Determine the (X, Y) coordinate at the center of the cell enclosing the given text.  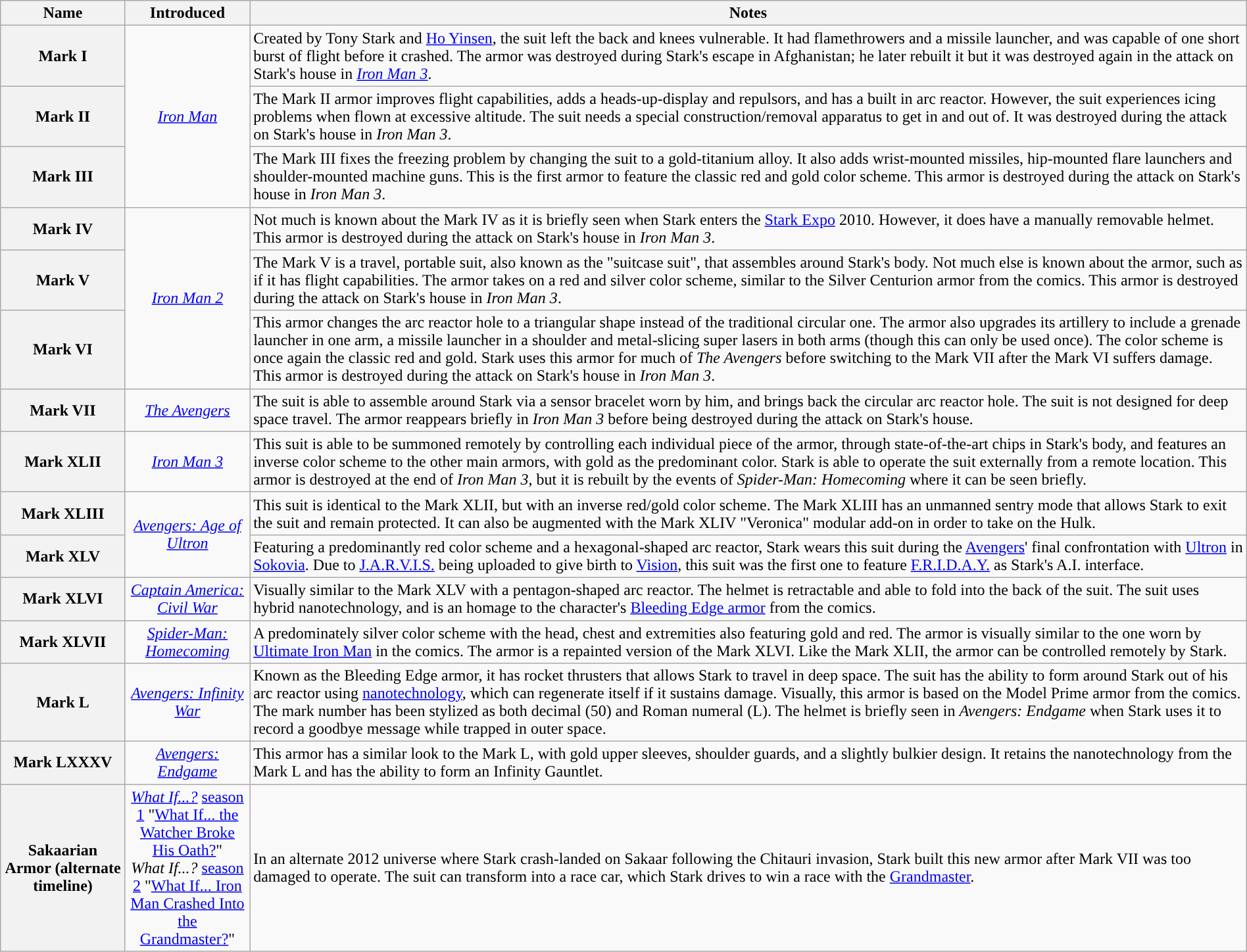
Iron Man 3 (187, 462)
Mark I (63, 56)
Mark III (63, 177)
Notes (748, 13)
Mark VI (63, 350)
Avengers: Age of Ultron (187, 535)
Mark XLII (63, 462)
What If...? season 1 "What If... the Watcher Broke His Oath?"What If...? season 2 "What If... Iron Man Crashed Into the Grandmaster?" (187, 868)
Mark VII (63, 410)
Sakaarian Armor (alternate timeline) (63, 868)
Mark XLVI (63, 598)
Captain America: Civil War (187, 598)
Iron Man (187, 116)
The Avengers (187, 410)
Mark XLV (63, 556)
Mark L (63, 702)
Spider-Man: Homecoming (187, 642)
Mark V (63, 280)
Mark IV (63, 229)
Introduced (187, 13)
Mark LXXXV (63, 763)
Avengers: Endgame (187, 763)
Mark II (63, 116)
Mark XLIII (63, 513)
Avengers: Infinity War (187, 702)
Mark XLVII (63, 642)
Iron Man 2 (187, 298)
Name (63, 13)
